From the cell containing the given text, extract its center point as (x, y) coordinate. 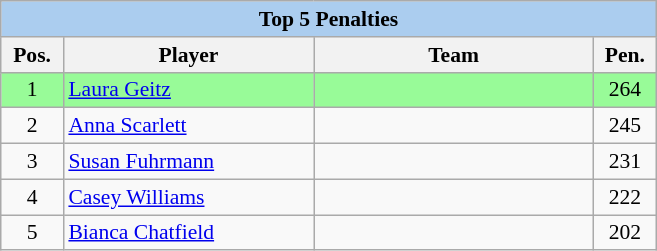
231 (626, 162)
Pos. (32, 55)
4 (32, 197)
Casey Williams (188, 197)
Team (454, 55)
222 (626, 197)
Anna Scarlett (188, 126)
3 (32, 162)
1 (32, 90)
202 (626, 233)
Susan Fuhrmann (188, 162)
5 (32, 233)
Bianca Chatfield (188, 233)
Top 5 Penalties (329, 19)
Pen. (626, 55)
245 (626, 126)
Player (188, 55)
2 (32, 126)
Laura Geitz (188, 90)
264 (626, 90)
